Return the [x, y] coordinate for the center point of the cell that contains the specified text.  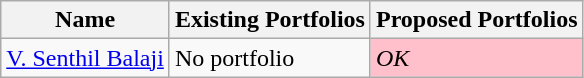
No portfolio [270, 58]
OK [476, 58]
Existing Portfolios [270, 20]
V. Senthil Balaji [86, 58]
Name [86, 20]
Proposed Portfolios [476, 20]
